From the cell containing the given text, extract its center point as (x, y) coordinate. 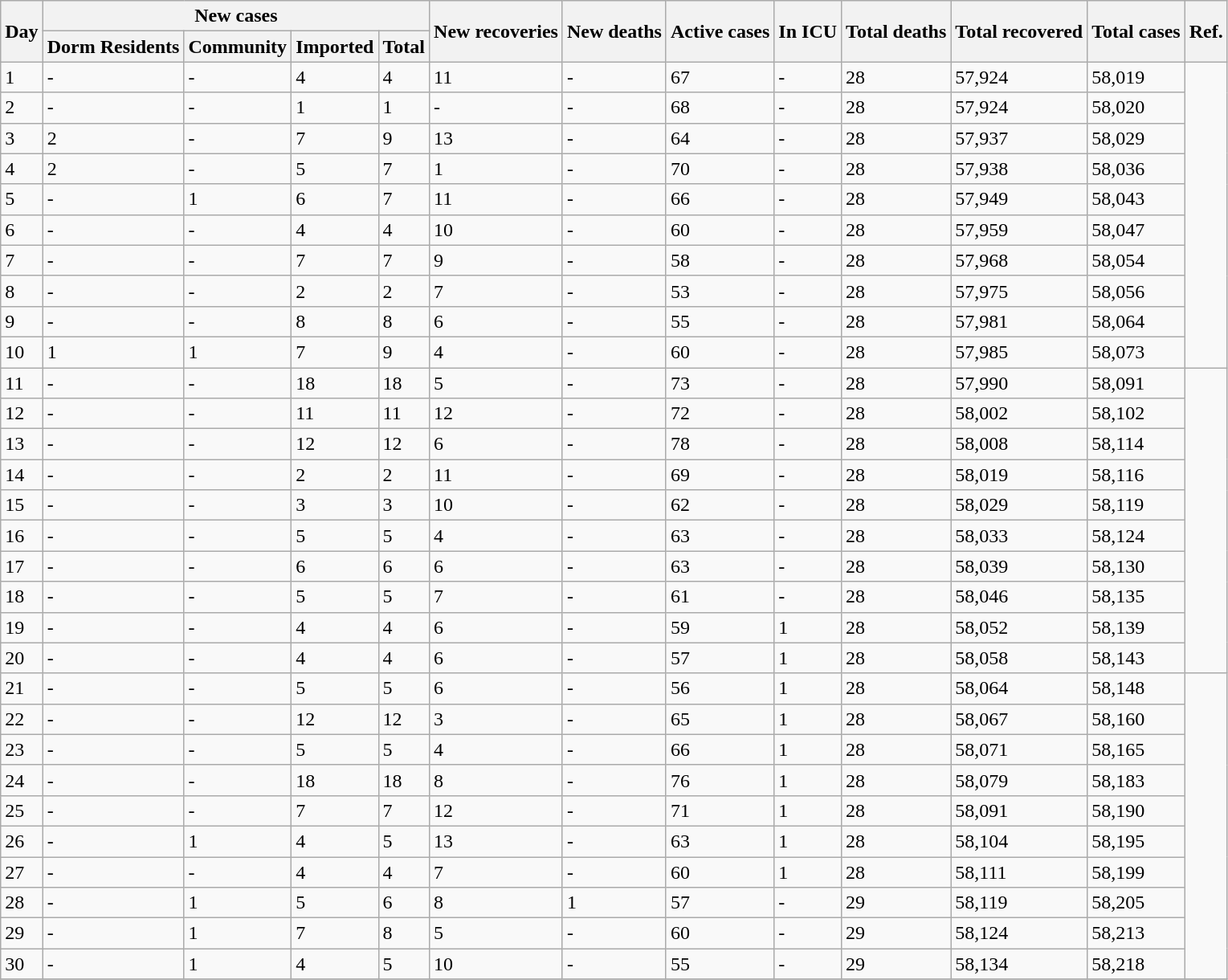
58,058 (1019, 658)
24 (22, 780)
62 (720, 505)
Active cases (720, 31)
68 (720, 108)
57,959 (1019, 230)
58,079 (1019, 780)
58,143 (1136, 658)
58,218 (1136, 964)
57,938 (1019, 169)
58,195 (1136, 841)
70 (720, 169)
58,148 (1136, 688)
58,130 (1136, 566)
Total recovered (1019, 31)
New cases (236, 16)
58,033 (1019, 536)
57,968 (1019, 260)
58,056 (1136, 291)
71 (720, 811)
73 (720, 383)
76 (720, 780)
16 (22, 536)
58,111 (1019, 872)
58,047 (1136, 230)
58,071 (1019, 749)
26 (22, 841)
58,102 (1136, 414)
57,949 (1019, 199)
58 (720, 260)
57,981 (1019, 321)
67 (720, 77)
57,990 (1019, 383)
58,135 (1136, 597)
58,002 (1019, 414)
23 (22, 749)
Total deaths (896, 31)
58,116 (1136, 475)
14 (22, 475)
58,114 (1136, 444)
20 (22, 658)
58,020 (1136, 108)
15 (22, 505)
58,199 (1136, 872)
72 (720, 414)
58,039 (1019, 566)
19 (22, 627)
57,985 (1019, 352)
58,104 (1019, 841)
64 (720, 138)
30 (22, 964)
58,054 (1136, 260)
61 (720, 597)
58,165 (1136, 749)
57,975 (1019, 291)
65 (720, 719)
58,008 (1019, 444)
58,036 (1136, 169)
58,213 (1136, 933)
27 (22, 872)
58,190 (1136, 811)
56 (720, 688)
17 (22, 566)
In ICU (808, 31)
58,139 (1136, 627)
58,183 (1136, 780)
58,043 (1136, 199)
21 (22, 688)
58,160 (1136, 719)
Day (22, 31)
Total cases (1136, 31)
59 (720, 627)
Dorm Residents (113, 47)
58,134 (1019, 964)
58,205 (1136, 903)
22 (22, 719)
New recoveries (496, 31)
78 (720, 444)
57,937 (1019, 138)
58,052 (1019, 627)
58,073 (1136, 352)
69 (720, 475)
Total (404, 47)
New deaths (614, 31)
Community (238, 47)
58,067 (1019, 719)
53 (720, 291)
25 (22, 811)
58,046 (1019, 597)
Ref. (1206, 31)
Imported (335, 47)
